Provide the (X, Y) coordinate of the cell's center where the given text is located.  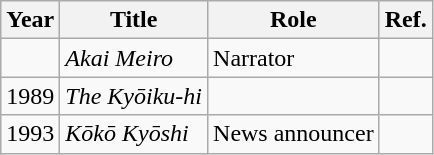
The Kyōiku-hi (134, 96)
1989 (30, 96)
News announcer (294, 134)
Kōkō Kyōshi (134, 134)
Akai Meiro (134, 58)
Role (294, 20)
Title (134, 20)
1993 (30, 134)
Ref. (406, 20)
Year (30, 20)
Narrator (294, 58)
